Scan for the cell matching the given text and deliver its [X, Y] coordinate at center. 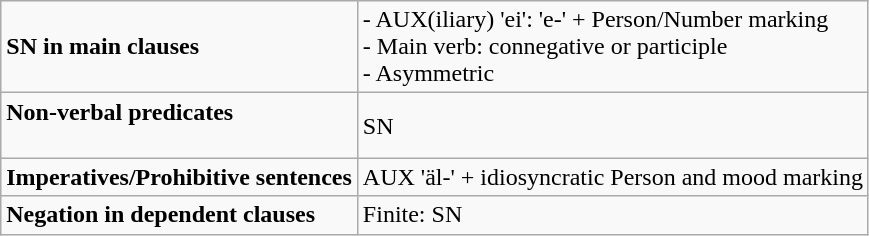
SN [612, 126]
Finite: SN [612, 215]
SN in main clauses [180, 47]
Non-verbal predicates [180, 126]
Imperatives/Prohibitive sentences [180, 177]
AUX 'äl-' + idiosyncratic Person and mood marking [612, 177]
- AUX(iliary) 'ei': 'e-' + Person/Number marking- Main verb: connegative or participle- Asymmetric [612, 47]
Negation in dependent clauses [180, 215]
